From the cell containing the given text, extract its center point as [x, y] coordinate. 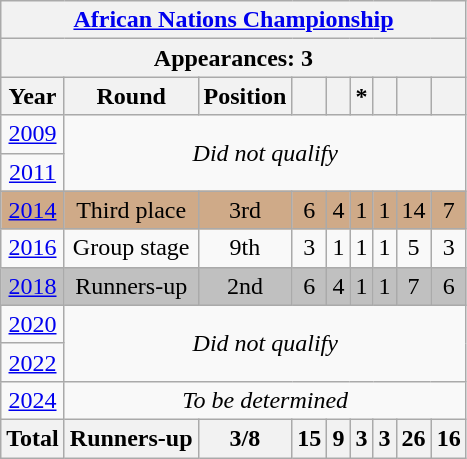
Group stage [131, 248]
2011 [33, 172]
2009 [33, 134]
2nd [245, 286]
3rd [245, 210]
Total [33, 438]
To be determined [265, 400]
2022 [33, 362]
Third place [131, 210]
16 [448, 438]
2024 [33, 400]
Round [131, 96]
3/8 [245, 438]
2020 [33, 324]
African Nations Championship [234, 20]
2014 [33, 210]
26 [414, 438]
* [362, 96]
14 [414, 210]
2016 [33, 248]
2018 [33, 286]
9th [245, 248]
Year [33, 96]
Appearances: 3 [234, 58]
9 [338, 438]
5 [414, 248]
Position [245, 96]
15 [310, 438]
